Return the [X, Y] coordinate for the center point of the cell that contains the specified text.  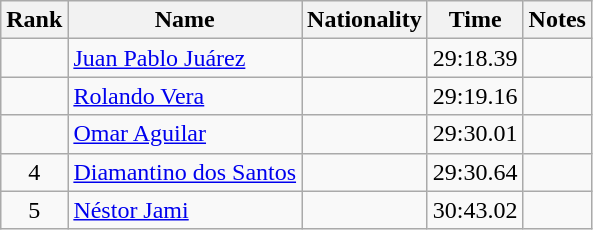
Time [475, 20]
Rank [34, 20]
Rolando Vera [185, 96]
Nationality [365, 20]
4 [34, 172]
29:18.39 [475, 58]
30:43.02 [475, 210]
Diamantino dos Santos [185, 172]
Name [185, 20]
Juan Pablo Juárez [185, 58]
Notes [557, 20]
29:30.01 [475, 134]
Omar Aguilar [185, 134]
29:30.64 [475, 172]
5 [34, 210]
Néstor Jami [185, 210]
29:19.16 [475, 96]
